Return (x, y) of the center of cell containing provided text 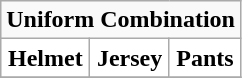
Helmet (46, 58)
Uniform Combination (121, 20)
Jersey (130, 58)
Pants (204, 58)
